Return the (X, Y) coordinate for the center point of the cell that contains the specified text.  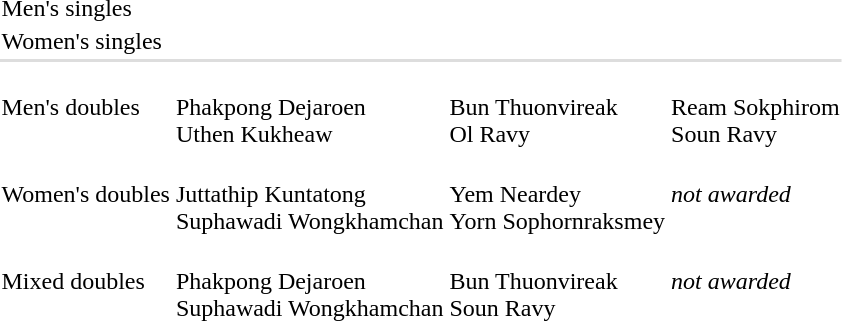
Ream SokphiromSoun Ravy (756, 107)
Women's singles (86, 41)
Phakpong DejaroenUthen Kukheaw (310, 107)
not awarded (756, 194)
Women's doubles (86, 194)
Juttathip KuntatongSuphawadi Wongkhamchan (310, 194)
Yem NeardeyYorn Sophornraksmey (558, 194)
Bun ThuonvireakOl Ravy (558, 107)
Men's doubles (86, 107)
